Detect which cell encompasses the target text, then output its (X, Y) center coordinate. 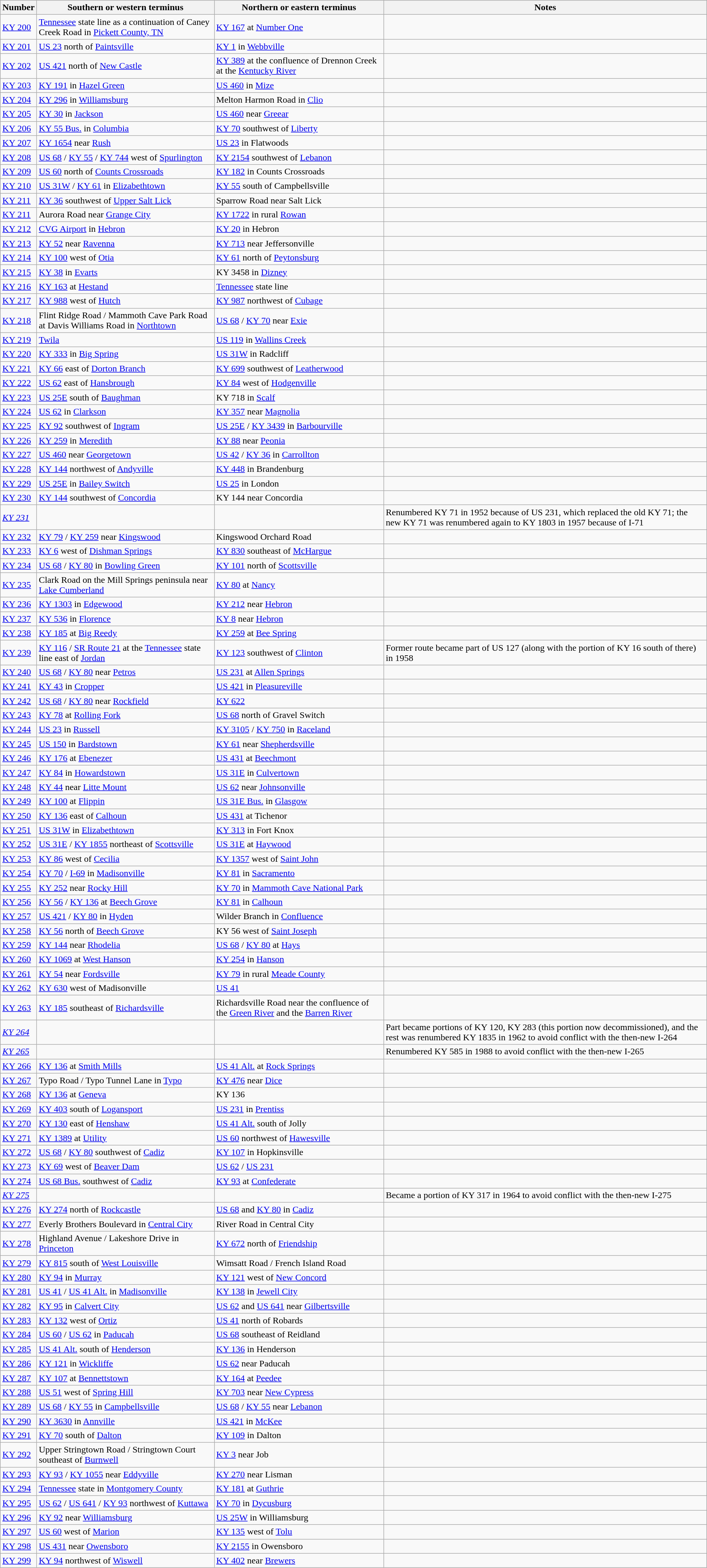
US 68 / KY 80 southwest of Cadiz (125, 1152)
KY 630 west of Madisonville (125, 988)
KY 56 north of Beech Grove (125, 930)
US 41 north of Robards (299, 1320)
KY 202 (19, 66)
US 25E in Bailey Switch (125, 484)
KY 622 (299, 701)
KY 229 (19, 484)
KY 1654 near Rush (125, 143)
US 25 in London (299, 484)
KY 274 (19, 1181)
KY 259 in Meredith (125, 441)
US 68 / KY 80 in Bowling Green (125, 565)
US 41 Alt. south of Henderson (125, 1349)
KY 230 (19, 498)
KY 227 (19, 455)
KY 251 (19, 830)
KY 144 southwest of Concordia (125, 498)
US 60 west of Marion (125, 1532)
KY 286 (19, 1363)
KY 280 (19, 1277)
KY 258 (19, 930)
KY 116 / SR Route 21 at the Tennessee state line east of Jordan (125, 652)
KY 92 near Williamsburg (125, 1517)
KY 88 near Peonia (299, 441)
KY 287 (19, 1378)
KY 239 (19, 652)
KY 988 west of Hutch (125, 301)
KY 94 in Murray (125, 1277)
KY 257 (19, 916)
US 421 / KY 80 in Hyden (125, 916)
KY 107 in Hopkinsville (299, 1152)
KY 136 at Smith Mills (125, 1066)
KY 101 north of Scottsville (299, 565)
KY 248 (19, 787)
KY 136 at Geneva (125, 1095)
Notes (545, 8)
River Road in Central City (299, 1224)
KY 1069 at West Hanson (125, 960)
Typo Road / Typo Tunnel Lane in Typo (125, 1080)
Became a portion of KY 317 in 1964 to avoid conflict with the then-new I-275 (545, 1195)
KY 20 in Hebron (299, 229)
US 62 near Johnsonville (299, 787)
KY 81 in Sacramento (299, 873)
KY 277 (19, 1224)
KY 54 near Fordsville (125, 974)
KY 223 (19, 397)
KY 30 in Jackson (125, 114)
KY 269 (19, 1109)
KY 246 (19, 758)
KY 285 (19, 1349)
Former route became part of US 127 (along with the portion of KY 16 south of there) in 1958 (545, 652)
US 23 in Russell (125, 730)
KY 221 (19, 368)
Tennessee state in Montgomery County (125, 1489)
KY 402 near Brewers (299, 1560)
US 23 north of Paintsville (125, 46)
KY 292 (19, 1455)
KY 201 (19, 46)
KY 297 (19, 1532)
KY 100 west of Otia (125, 258)
Southern or western terminus (125, 8)
KY 205 (19, 114)
Richardsville Road near the confluence of the Green River and the Barren River (299, 1008)
KY 182 in Counts Crossroads (299, 171)
KY 1389 at Utility (125, 1138)
US 25E south of Baughman (125, 397)
Northern or eastern terminus (299, 8)
KY 243 (19, 715)
KY 232 (19, 537)
US 60 north of Counts Crossroads (125, 171)
KY 92 southwest of Ingram (125, 426)
KY 278 (19, 1243)
US 41 / US 41 Alt. in Madisonville (125, 1292)
KY 185 southeast of Richardsville (125, 1008)
KY 176 at Ebenezer (125, 758)
US 41 Alt. south of Jolly (299, 1123)
KY 295 (19, 1503)
KY 2155 in Owensboro (299, 1546)
KY 78 at Rolling Fork (125, 715)
US 62 and US 641 near Gilbertsville (299, 1306)
US 42 / KY 36 in Carrollton (299, 455)
KY 130 east of Henshaw (125, 1123)
KY 313 in Fort Knox (299, 830)
KY 294 (19, 1489)
US 68 and KY 80 in Cadiz (299, 1210)
KY 222 (19, 383)
KY 203 (19, 85)
KY 70 in Mammoth Cave National Park (299, 887)
Highland Avenue / Lakeshore Drive in Princeton (125, 1243)
US 421 north of New Castle (125, 66)
KY 212 (19, 229)
US 421 in Pleasureville (299, 686)
KY 1 in Webbville (299, 46)
KY 6 west of Dishman Springs (125, 551)
KY 3105 / KY 750 in Raceland (299, 730)
KY 80 at Nancy (299, 585)
KY 237 (19, 619)
KY 240 (19, 672)
Kingswood Orchard Road (299, 537)
KY 235 (19, 585)
KY 181 at Guthrie (299, 1489)
KY 283 (19, 1320)
KY 284 (19, 1335)
KY 56 / KY 136 at Beech Grove (125, 902)
KY 476 near Dice (299, 1080)
US 25W in Williamsburg (299, 1517)
US 62 near Paducah (299, 1363)
KY 357 near Magnolia (299, 411)
KY 3 near Job (299, 1455)
KY 123 southwest of Clinton (299, 652)
KY 296 (19, 1517)
US 62 east of Hansbrough (125, 383)
KY 212 near Hebron (299, 604)
KY 299 (19, 1560)
US 62 / US 231 (299, 1166)
KY 138 in Jewell City (299, 1292)
KY 272 (19, 1152)
KY 185 at Big Reedy (125, 633)
KY 699 southwest of Leatherwood (299, 368)
KY 93 / KY 1055 near Eddyville (125, 1474)
US 31E Bus. in Glasgow (299, 801)
KY 253 (19, 859)
US 460 near Greear (299, 114)
KY 219 (19, 340)
KY 255 (19, 887)
US 68 / KY 70 near Exie (299, 320)
US 23 in Flatwoods (299, 143)
KY 213 (19, 243)
US 431 at Beechmont (299, 758)
KY 276 (19, 1210)
KY 247 (19, 773)
US 68 / KY 80 at Hays (299, 945)
KY 279 (19, 1263)
US 31E / KY 1855 northeast of Scottsville (125, 844)
KY 210 (19, 186)
KY 254 in Hanson (299, 960)
US 68 / KY 80 near Rockfield (125, 701)
KY 238 (19, 633)
KY 43 in Cropper (125, 686)
KY 259 (19, 945)
KY 207 (19, 143)
KY 163 at Hestand (125, 286)
KY 215 (19, 272)
KY 260 (19, 960)
KY 268 (19, 1095)
KY 228 (19, 469)
KY 233 (19, 551)
KY 282 (19, 1306)
Upper Stringtown Road / Stringtown Court southeast of Burnwell (125, 1455)
KY 206 (19, 128)
CVG Airport in Hebron (125, 229)
Clark Road on the Mill Springs peninsula near Lake Cumberland (125, 585)
KY 95 in Calvert City (125, 1306)
Aurora Road near Grange City (125, 215)
KY 672 north of Friendship (299, 1243)
KY 1722 in rural Rowan (299, 215)
KY 93 at Confederate (299, 1181)
KY 234 (19, 565)
US 68 / KY 80 near Petros (125, 672)
Renumbered KY 585 in 1988 to avoid conflict with the then-new I-265 (545, 1052)
KY 289 (19, 1406)
KY 144 near Rhodelia (125, 945)
Sparrow Road near Salt Lick (299, 200)
KY 55 Bus. in Columbia (125, 128)
KY 249 (19, 801)
US 60 northwest of Hawesville (299, 1138)
KY 132 west of Ortiz (125, 1320)
US 31W in Radcliff (299, 354)
KY 86 west of Cecilia (125, 859)
KY 231 (19, 517)
KY 209 (19, 171)
Wimsatt Road / French Island Road (299, 1263)
KY 225 (19, 426)
KY 245 (19, 744)
KY 84 in Howardstown (125, 773)
KY 69 west of Beaver Dam (125, 1166)
KY 236 (19, 604)
US 68 southeast of Reidland (299, 1335)
US 41 Alt. at Rock Springs (299, 1066)
KY 987 northwest of Cubage (299, 301)
KY 3630 in Annville (125, 1421)
Everly Brothers Boulevard in Central City (125, 1224)
KY 241 (19, 686)
Tennessee state line as a continuation of Caney Creek Road in Pickett County, TN (125, 27)
KY 718 in Scalf (299, 397)
KY 121 in Wickliffe (125, 1363)
KY 536 in Florence (125, 619)
KY 55 south of Campbellsville (299, 186)
KY 226 (19, 441)
KY 136 (299, 1095)
KY 291 (19, 1436)
KY 38 in Evarts (125, 272)
KY 703 near New Cypress (299, 1392)
US 150 in Bardstown (125, 744)
Melton Harmon Road in Clio (299, 100)
US 119 in Wallins Creek (299, 340)
US 31W in Elizabethtown (125, 830)
KY 1357 west of Saint John (299, 859)
US 60 / US 62 in Paducah (125, 1335)
US 68 north of Gravel Switch (299, 715)
US 31W / KY 61 in Elizabethtown (125, 186)
Number (19, 8)
KY 100 at Flippin (125, 801)
KY 36 southwest of Upper Salt Lick (125, 200)
KY 144 near Concordia (299, 498)
KY 8 near Hebron (299, 619)
KY 204 (19, 100)
KY 273 (19, 1166)
KY 81 in Calhoun (299, 902)
US 460 in Mize (299, 85)
US 51 west of Spring Hill (125, 1392)
KY 403 south of Logansport (125, 1109)
US 231 at Allen Springs (299, 672)
KY 84 west of Hodgenville (299, 383)
US 68 / KY 55 / KY 744 west of Spurlington (125, 157)
KY 214 (19, 258)
KY 265 (19, 1052)
KY 70 south of Dalton (125, 1436)
Twila (125, 340)
KY 252 near Rocky Hill (125, 887)
KY 267 (19, 1080)
KY 256 (19, 902)
Renumbered KY 71 in 1952 because of US 231, which replaced the old KY 71; the new KY 71 was renumbered again to KY 1803 in 1957 because of I-71 (545, 517)
KY 61 near Shepherdsville (299, 744)
US 431 at Tichenor (299, 816)
US 62 / US 641 / KY 93 northwest of Kuttawa (125, 1503)
KY 2154 southwest of Lebanon (299, 157)
KY 1303 in Edgewood (125, 604)
KY 61 north of Peytonsburg (299, 258)
KY 217 (19, 301)
KY 259 at Bee Spring (299, 633)
KY 136 in Henderson (299, 1349)
US 231 in Prentiss (299, 1109)
US 68 / KY 55 near Lebanon (299, 1406)
US 41 (299, 988)
KY 270 (19, 1123)
KY 79 in rural Meade County (299, 974)
KY 290 (19, 1421)
KY 448 in Brandenburg (299, 469)
KY 275 (19, 1195)
KY 70 in Dycusburg (299, 1503)
Wilder Branch in Confluence (299, 916)
US 68 Bus. southwest of Cadiz (125, 1181)
KY 389 at the confluence of Drennon Creek at the Kentucky River (299, 66)
KY 191 in Hazel Green (125, 85)
KY 94 northwest of Wiswell (125, 1560)
KY 266 (19, 1066)
KY 70 / I-69 in Madisonville (125, 873)
KY 144 northwest of Andyville (125, 469)
KY 271 (19, 1138)
KY 250 (19, 816)
KY 830 southeast of McHargue (299, 551)
KY 270 near Lisman (299, 1474)
KY 109 in Dalton (299, 1436)
KY 121 west of New Concord (299, 1277)
KY 3458 in Dizney (299, 272)
US 421 in McKee (299, 1421)
KY 56 west of Saint Joseph (299, 930)
KY 262 (19, 988)
KY 44 near Litte Mount (125, 787)
KY 208 (19, 157)
KY 66 east of Dorton Branch (125, 368)
KY 244 (19, 730)
KY 298 (19, 1546)
KY 281 (19, 1292)
US 25E / KY 3439 in Barbourville (299, 426)
Flint Ridge Road / Mammoth Cave Park Road at Davis Williams Road in Northtown (125, 320)
KY 261 (19, 974)
KY 135 west of Tolu (299, 1532)
KY 218 (19, 320)
KY 107 at Bennettstown (125, 1378)
KY 296 in Williamsburg (125, 100)
KY 815 south of West Louisville (125, 1263)
KY 264 (19, 1032)
US 31E in Culvertown (299, 773)
KY 263 (19, 1008)
US 431 near Owensboro (125, 1546)
KY 79 / KY 259 near Kingswood (125, 537)
KY 216 (19, 286)
KY 252 (19, 844)
KY 220 (19, 354)
KY 224 (19, 411)
KY 52 near Ravenna (125, 243)
KY 200 (19, 27)
KY 254 (19, 873)
KY 242 (19, 701)
Tennessee state line (299, 286)
KY 274 north of Rockcastle (125, 1210)
KY 164 at Peedee (299, 1378)
KY 293 (19, 1474)
KY 136 east of Calhoun (125, 816)
US 31E at Haywood (299, 844)
KY 333 in Big Spring (125, 354)
KY 713 near Jeffersonville (299, 243)
US 460 near Georgetown (125, 455)
US 68 / KY 55 in Campbellsville (125, 1406)
KY 288 (19, 1392)
KY 167 at Number One (299, 27)
KY 70 southwest of Liberty (299, 128)
US 62 in Clarkson (125, 411)
